Scan for the cell matching the given text and deliver its (x, y) coordinate at center. 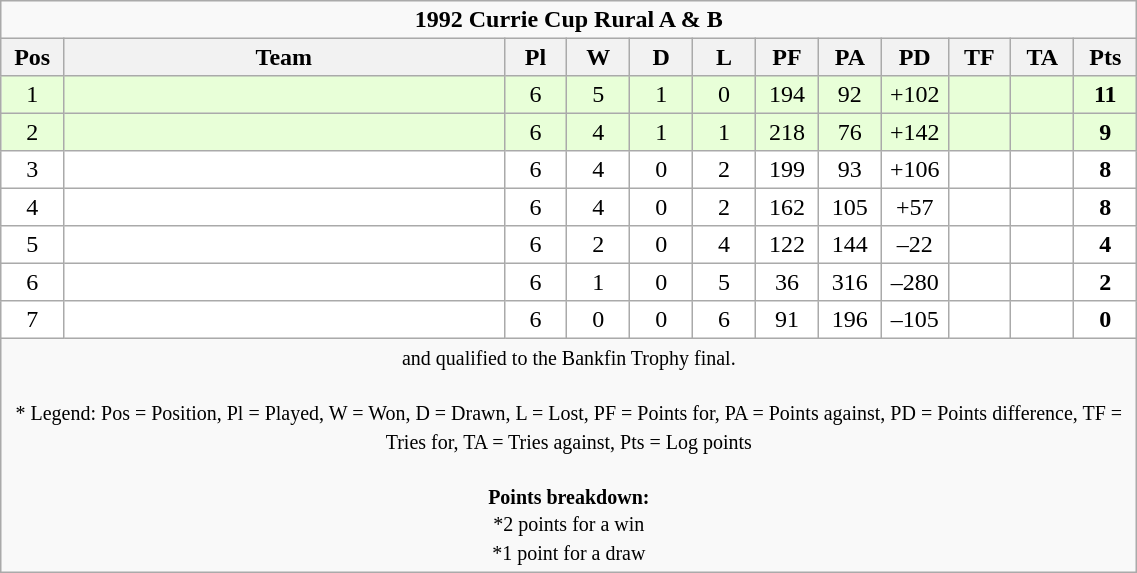
+142 (914, 132)
+57 (914, 206)
122 (788, 244)
Pl (536, 56)
9 (1106, 132)
+102 (914, 94)
1992 Currie Cup Rural A & B (569, 20)
7 (32, 318)
36 (788, 282)
W (598, 56)
TA (1042, 56)
–280 (914, 282)
105 (850, 206)
11 (1106, 94)
76 (850, 132)
Team (284, 56)
PA (850, 56)
162 (788, 206)
316 (850, 282)
194 (788, 94)
3 (32, 170)
PF (788, 56)
D (662, 56)
PD (914, 56)
91 (788, 318)
L (724, 56)
93 (850, 170)
–105 (914, 318)
TF (980, 56)
Pts (1106, 56)
218 (788, 132)
–22 (914, 244)
196 (850, 318)
199 (788, 170)
92 (850, 94)
144 (850, 244)
Pos (32, 56)
+106 (914, 170)
